Output the [x, y] coordinate of the center of the cell containing the given text.  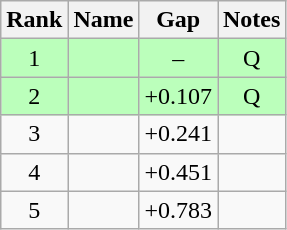
5 [34, 210]
– [178, 58]
Gap [178, 20]
+0.783 [178, 210]
Notes [252, 20]
+0.451 [178, 172]
1 [34, 58]
+0.107 [178, 96]
2 [34, 96]
+0.241 [178, 134]
Rank [34, 20]
3 [34, 134]
4 [34, 172]
Name [104, 20]
